Capture the cell that displays the provided text and extract its [x, y] central coordinate. 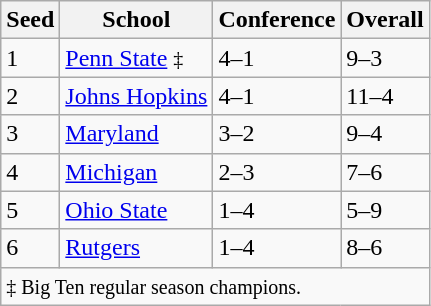
Maryland [136, 134]
11–4 [385, 96]
Overall [385, 20]
4 [30, 172]
Seed [30, 20]
3 [30, 134]
1 [30, 58]
Conference [277, 20]
Johns Hopkins [136, 96]
7–6 [385, 172]
8–6 [385, 248]
5 [30, 210]
6 [30, 248]
Michigan [136, 172]
Penn State ‡ [136, 58]
2 [30, 96]
‡ Big Ten regular season champions. [215, 286]
5–9 [385, 210]
9–4 [385, 134]
School [136, 20]
Rutgers [136, 248]
2–3 [277, 172]
9–3 [385, 58]
Ohio State [136, 210]
3–2 [277, 134]
